Provide the (x, y) coordinate of the cell's center where the given text is located.  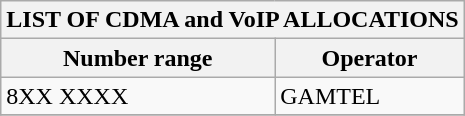
Operator (370, 58)
GAMTEL (370, 96)
Number range (138, 58)
8XX XXXX (138, 96)
LIST OF CDMA and VoIP ALLOCATIONS (232, 20)
